Provide the (X, Y) coordinate of the cell's center where the given text is located.  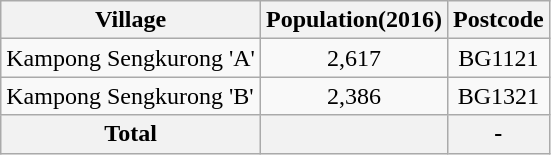
BG1321 (499, 96)
Kampong Sengkurong 'A' (131, 58)
Population(2016) (354, 20)
Kampong Sengkurong 'B' (131, 96)
Total (131, 134)
Postcode (499, 20)
BG1121 (499, 58)
2,617 (354, 58)
Village (131, 20)
- (499, 134)
2,386 (354, 96)
